Return the [x, y] coordinate for the center point of the cell that contains the specified text.  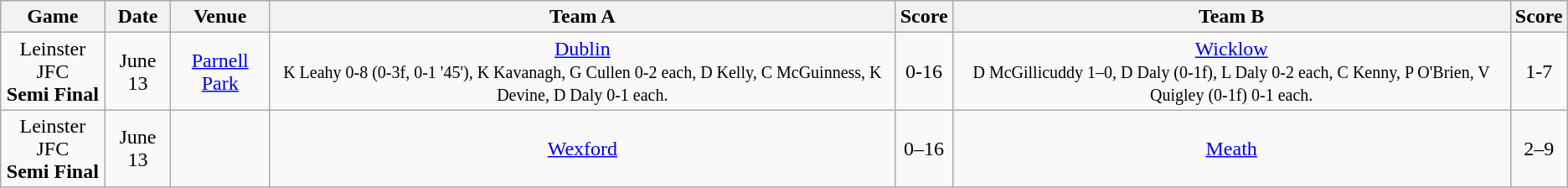
Wexford [583, 149]
Wicklow D McGillicuddy 1–0, D Daly (0-1f), L Daly 0-2 each, C Kenny, P O'Brien, V Quigley (0-1f) 0-1 each. [1231, 71]
Dublin K Leahy 0-8 (0-3f, 0-1 '45'), K Kavanagh, G Cullen 0-2 each, D Kelly, C McGuinness, K Devine, D Daly 0-1 each. [583, 71]
Venue [220, 17]
Team B [1231, 17]
Parnell Park [220, 71]
2–9 [1539, 149]
0–16 [924, 149]
1-7 [1539, 71]
0-16 [924, 71]
Game [53, 17]
Meath [1231, 149]
Date [137, 17]
Team A [583, 17]
